Pinpoint the cell where the given text exists, returning its (x, y) midpoint coordinate. 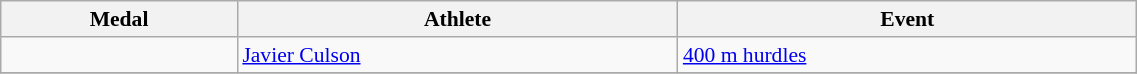
Medal (120, 19)
Athlete (457, 19)
Javier Culson (457, 55)
400 m hurdles (908, 55)
Event (908, 19)
